For the text-containing cell, return its midpoint in [x, y] coordinate format. 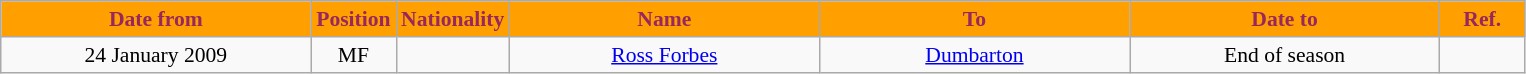
To [974, 19]
Position [354, 19]
Name [664, 19]
Date to [1285, 19]
24 January 2009 [156, 55]
MF [354, 55]
Nationality [452, 19]
Dumbarton [974, 55]
End of season [1285, 55]
Date from [156, 19]
Ross Forbes [664, 55]
Ref. [1482, 19]
